Locate the cell with the specified text and output its (x, y) center coordinate. 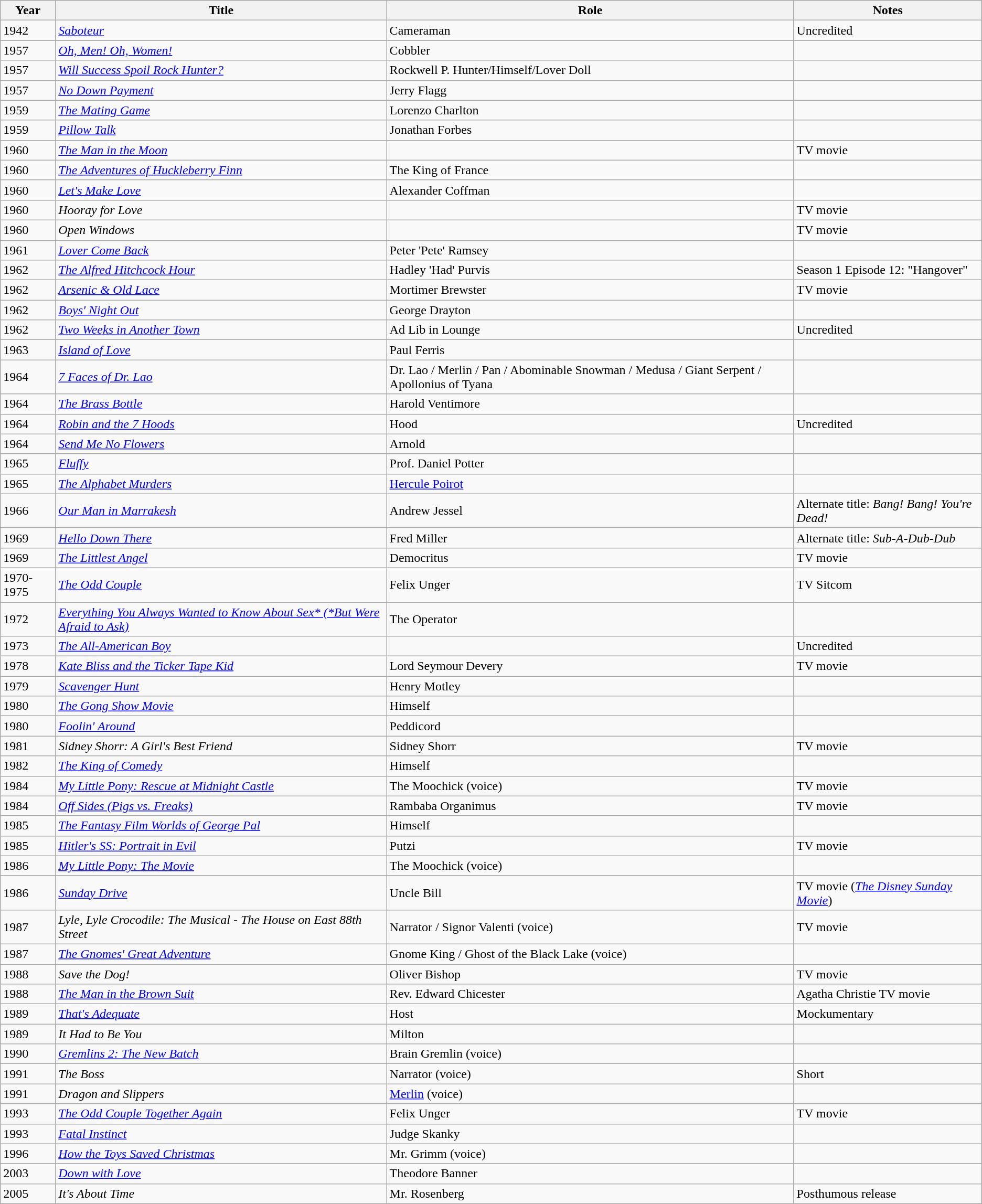
Cameraman (590, 30)
Lyle, Lyle Crocodile: The Musical - The House on East 88th Street (221, 926)
Jerry Flagg (590, 90)
1996 (28, 1154)
Henry Motley (590, 686)
Mr. Rosenberg (590, 1194)
Season 1 Episode 12: "Hangover" (888, 270)
The Boss (221, 1074)
Open Windows (221, 230)
Gremlins 2: The New Batch (221, 1054)
Prof. Daniel Potter (590, 464)
Kate Bliss and the Ticker Tape Kid (221, 666)
Will Success Spoil Rock Hunter? (221, 70)
Fluffy (221, 464)
Fred Miller (590, 538)
TV Sitcom (888, 584)
Putzi (590, 846)
Arnold (590, 444)
Short (888, 1074)
Let's Make Love (221, 190)
Robin and the 7 Hoods (221, 424)
Oliver Bishop (590, 974)
1979 (28, 686)
Boys' Night Out (221, 310)
Cobbler (590, 50)
Title (221, 10)
Lover Come Back (221, 250)
1978 (28, 666)
The Gnomes' Great Adventure (221, 954)
1963 (28, 350)
Narrator / Signor Valenti (voice) (590, 926)
Ad Lib in Lounge (590, 330)
Rockwell P. Hunter/Himself/Lover Doll (590, 70)
Alexander Coffman (590, 190)
The Adventures of Huckleberry Finn (221, 170)
The King of France (590, 170)
Peter 'Pete' Ramsey (590, 250)
1990 (28, 1054)
Hood (590, 424)
It's About Time (221, 1194)
The Odd Couple Together Again (221, 1114)
That's Adequate (221, 1014)
Mortimer Brewster (590, 290)
Oh, Men! Oh, Women! (221, 50)
Brain Gremlin (voice) (590, 1054)
Send Me No Flowers (221, 444)
The All-American Boy (221, 646)
Everything You Always Wanted to Know About Sex* (*But Were Afraid to Ask) (221, 619)
1972 (28, 619)
Lorenzo Charlton (590, 110)
1942 (28, 30)
1981 (28, 746)
Agatha Christie TV movie (888, 994)
Peddicord (590, 726)
Hercule Poirot (590, 484)
Mr. Grimm (voice) (590, 1154)
The Littlest Angel (221, 558)
Host (590, 1014)
Hooray for Love (221, 210)
TV movie (The Disney Sunday Movie) (888, 893)
The Brass Bottle (221, 404)
Scavenger Hunt (221, 686)
The Man in the Moon (221, 150)
Lord Seymour Devery (590, 666)
Sidney Shorr: A Girl's Best Friend (221, 746)
Posthumous release (888, 1194)
Hadley 'Had' Purvis (590, 270)
Down with Love (221, 1174)
The Gong Show Movie (221, 706)
It Had to Be You (221, 1034)
My Little Pony: The Movie (221, 866)
Our Man in Marrakesh (221, 511)
Rambaba Organimus (590, 806)
The Alfred Hitchcock Hour (221, 270)
Hitler's SS: Portrait in Evil (221, 846)
The Mating Game (221, 110)
The Alphabet Murders (221, 484)
Uncle Bill (590, 893)
7 Faces of Dr. Lao (221, 377)
Two Weeks in Another Town (221, 330)
The Operator (590, 619)
1973 (28, 646)
Gnome King / Ghost of the Black Lake (voice) (590, 954)
Jonathan Forbes (590, 130)
2005 (28, 1194)
Alternate title: Sub-A-Dub-Dub (888, 538)
Rev. Edward Chicester (590, 994)
Narrator (voice) (590, 1074)
Arsenic & Old Lace (221, 290)
George Drayton (590, 310)
The Odd Couple (221, 584)
Pillow Talk (221, 130)
Foolin' Around (221, 726)
Milton (590, 1034)
Notes (888, 10)
The King of Comedy (221, 766)
1982 (28, 766)
Alternate title: Bang! Bang! You're Dead! (888, 511)
Andrew Jessel (590, 511)
2003 (28, 1174)
My Little Pony: Rescue at Midnight Castle (221, 786)
The Man in the Brown Suit (221, 994)
Off Sides (Pigs vs. Freaks) (221, 806)
1966 (28, 511)
Year (28, 10)
Hello Down There (221, 538)
Merlin (voice) (590, 1094)
Harold Ventimore (590, 404)
Judge Skanky (590, 1134)
Sunday Drive (221, 893)
1970-1975 (28, 584)
Dragon and Slippers (221, 1094)
Mockumentary (888, 1014)
Fatal Instinct (221, 1134)
Theodore Banner (590, 1174)
No Down Payment (221, 90)
The Fantasy Film Worlds of George Pal (221, 826)
Paul Ferris (590, 350)
How the Toys Saved Christmas (221, 1154)
Island of Love (221, 350)
Democritus (590, 558)
Save the Dog! (221, 974)
1961 (28, 250)
Saboteur (221, 30)
Sidney Shorr (590, 746)
Dr. Lao / Merlin / Pan / Abominable Snowman / Medusa / Giant Serpent / Apollonius of Tyana (590, 377)
Role (590, 10)
